Return the [x, y] coordinate for the center point of the cell that contains the specified text.  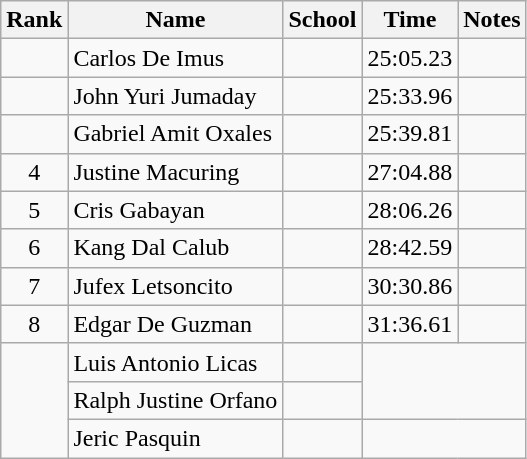
4 [34, 172]
25:33.96 [410, 96]
Justine Macuring [176, 172]
Carlos De Imus [176, 58]
Ralph Justine Orfano [176, 400]
Edgar De Guzman [176, 324]
5 [34, 210]
6 [34, 248]
25:05.23 [410, 58]
School [322, 20]
25:39.81 [410, 134]
Jeric Pasquin [176, 438]
Jufex Letsoncito [176, 286]
Cris Gabayan [176, 210]
31:36.61 [410, 324]
Time [410, 20]
7 [34, 286]
Kang Dal Calub [176, 248]
John Yuri Jumaday [176, 96]
30:30.86 [410, 286]
Name [176, 20]
28:06.26 [410, 210]
8 [34, 324]
Gabriel Amit Oxales [176, 134]
Rank [34, 20]
27:04.88 [410, 172]
Luis Antonio Licas [176, 362]
28:42.59 [410, 248]
Notes [492, 20]
